Return the (X, Y) coordinate for the center point of the cell that contains the specified text.  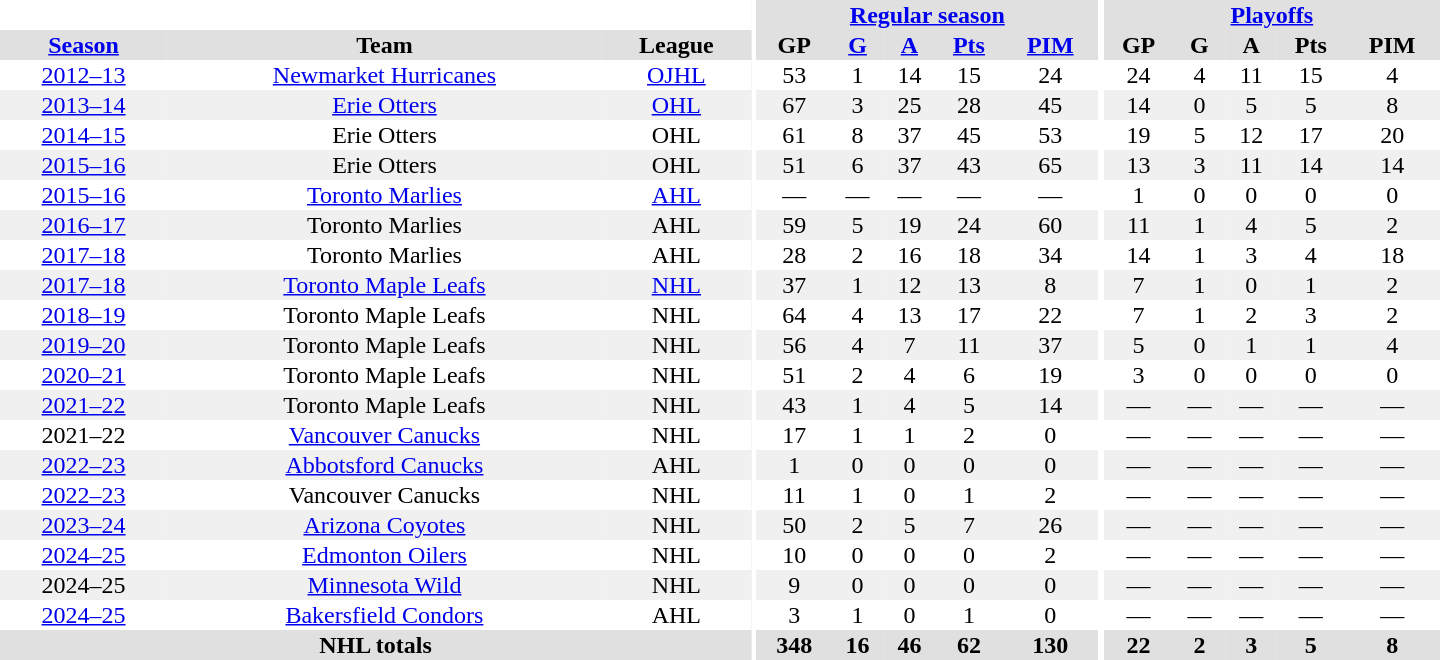
56 (794, 345)
34 (1050, 255)
60 (1050, 225)
67 (794, 105)
50 (794, 525)
59 (794, 225)
Bakersfield Condors (384, 615)
2013–14 (84, 105)
2016–17 (84, 225)
Regular season (928, 15)
64 (794, 315)
2020–21 (84, 375)
130 (1050, 645)
NHL totals (376, 645)
OJHL (676, 75)
2019–20 (84, 345)
348 (794, 645)
46 (909, 645)
10 (794, 555)
Team (384, 45)
Season (84, 45)
Abbotsford Canucks (384, 465)
65 (1050, 165)
Playoffs (1272, 15)
League (676, 45)
Arizona Coyotes (384, 525)
62 (968, 645)
2018–19 (84, 315)
2012–13 (84, 75)
Minnesota Wild (384, 585)
Edmonton Oilers (384, 555)
9 (794, 585)
26 (1050, 525)
Newmarket Hurricanes (384, 75)
20 (1392, 135)
61 (794, 135)
25 (909, 105)
2014–15 (84, 135)
2023–24 (84, 525)
